Extract the [X, Y] coordinate from the center of the cell holding the provided text.  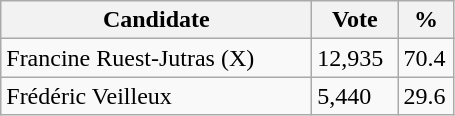
Vote [355, 20]
29.6 [426, 96]
12,935 [355, 58]
% [426, 20]
Francine Ruest-Jutras (X) [156, 58]
70.4 [426, 58]
5,440 [355, 96]
Frédéric Veilleux [156, 96]
Candidate [156, 20]
